Determine the (x, y) coordinate at the center of the cell enclosing the given text.  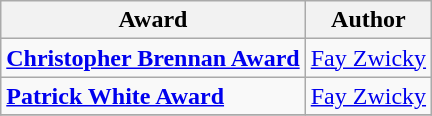
Christopher Brennan Award (153, 58)
Patrick White Award (153, 96)
Award (153, 20)
Author (368, 20)
